For the text-containing cell, return its midpoint in (x, y) coordinate format. 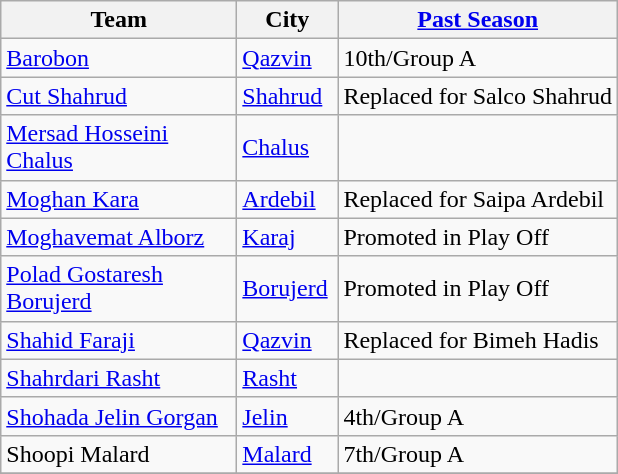
Karaj (288, 237)
Shahrud (288, 96)
Chalus (288, 148)
Past Season (478, 20)
Polad Gostaresh Borujerd (119, 288)
Barobon (119, 58)
Moghavemat Alborz (119, 237)
Replaced for Salco Shahrud (478, 96)
Cut Shahrud (119, 96)
Borujerd (288, 288)
Mersad Hosseini Chalus (119, 148)
Rasht (288, 378)
10th/Group A (478, 58)
7th/Group A (478, 454)
Malard (288, 454)
Shohada Jelin Gorgan (119, 416)
Shahid Faraji (119, 340)
Jelin (288, 416)
City (288, 20)
Moghan Kara (119, 199)
Shoopi Malard (119, 454)
Replaced for Bimeh Hadis (478, 340)
Ardebil (288, 199)
Team (119, 20)
4th/Group A (478, 416)
Shahrdari Rasht (119, 378)
Replaced for Saipa Ardebil (478, 199)
